Extract the (x, y) coordinate from the center of the cell holding the provided text.  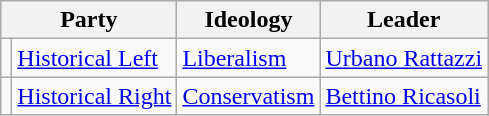
Historical Left (94, 58)
Historical Right (94, 96)
Bettino Ricasoli (404, 96)
Liberalism (248, 58)
Party (89, 20)
Conservatism (248, 96)
Urbano Rattazzi (404, 58)
Leader (404, 20)
Ideology (248, 20)
